Return the [X, Y] coordinate for the center point of the cell that contains the specified text.  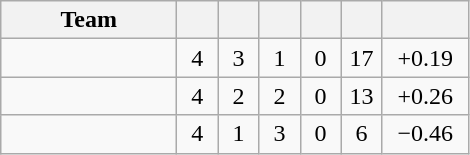
+0.26 [425, 96]
+0.19 [425, 58]
−0.46 [425, 134]
17 [362, 58]
6 [362, 134]
13 [362, 96]
Team [89, 20]
